Extract the (X, Y) coordinate from the center of the cell holding the provided text.  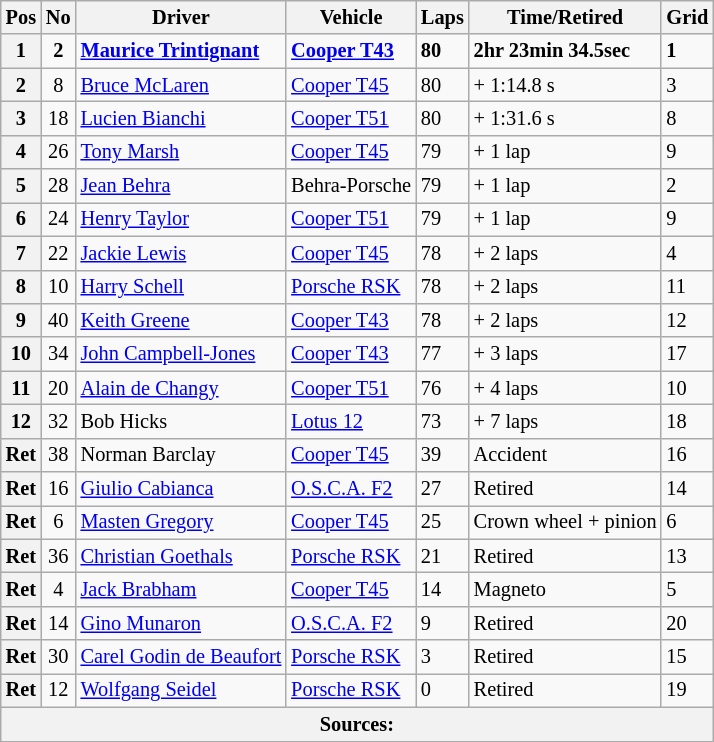
19 (687, 690)
22 (58, 253)
Henry Taylor (182, 219)
27 (442, 489)
24 (58, 219)
Lucien Bianchi (182, 118)
+ 3 laps (566, 354)
Alain de Changy (182, 388)
25 (442, 522)
Keith Greene (182, 320)
Laps (442, 17)
Christian Goethals (182, 556)
13 (687, 556)
Grid (687, 17)
32 (58, 421)
Bruce McLaren (182, 85)
+ 4 laps (566, 388)
Wolfgang Seidel (182, 690)
36 (58, 556)
Carel Godin de Beaufort (182, 657)
Norman Barclay (182, 455)
Gino Munaron (182, 623)
39 (442, 455)
30 (58, 657)
Maurice Trintignant (182, 51)
Time/Retired (566, 17)
+ 1:14.8 s (566, 85)
26 (58, 152)
17 (687, 354)
15 (687, 657)
Jean Behra (182, 186)
34 (58, 354)
Lotus 12 (351, 421)
0 (442, 690)
28 (58, 186)
Behra-Porsche (351, 186)
Driver (182, 17)
+ 1:31.6 s (566, 118)
Harry Schell (182, 287)
Pos (21, 17)
73 (442, 421)
Giulio Cabianca (182, 489)
Tony Marsh (182, 152)
+ 7 laps (566, 421)
2hr 23min 34.5sec (566, 51)
40 (58, 320)
Crown wheel + pinion (566, 522)
Accident (566, 455)
Sources: (357, 724)
7 (21, 253)
Vehicle (351, 17)
Jackie Lewis (182, 253)
77 (442, 354)
Jack Brabham (182, 589)
Magneto (566, 589)
No (58, 17)
38 (58, 455)
21 (442, 556)
Bob Hicks (182, 421)
Masten Gregory (182, 522)
76 (442, 388)
John Campbell-Jones (182, 354)
